Return the [x, y] coordinate for the center point of the cell that contains the specified text.  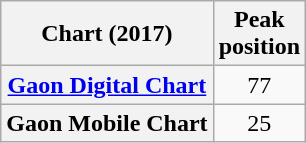
Gaon Digital Chart [107, 85]
77 [259, 85]
25 [259, 123]
Gaon Mobile Chart [107, 123]
Peakposition [259, 34]
Chart (2017) [107, 34]
